From the cell containing the given text, extract its center point as (x, y) coordinate. 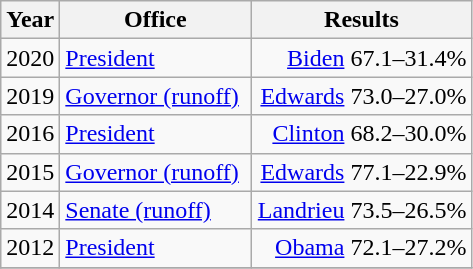
Office (156, 20)
Senate (runoff) (156, 210)
Landrieu 73.5–26.5% (362, 210)
Biden 67.1–31.4% (362, 58)
2012 (30, 248)
Year (30, 20)
2016 (30, 134)
2020 (30, 58)
2014 (30, 210)
Edwards 73.0–27.0% (362, 96)
Obama 72.1–27.2% (362, 248)
Clinton 68.2–30.0% (362, 134)
Edwards 77.1–22.9% (362, 172)
Results (362, 20)
2015 (30, 172)
2019 (30, 96)
